Identify which cell holds the provided text, then report its [X, Y] central coordinate. 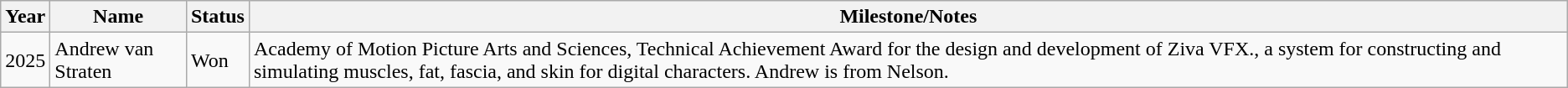
Andrew van Straten [119, 60]
Year [25, 17]
2025 [25, 60]
Milestone/Notes [908, 17]
Name [119, 17]
Status [218, 17]
Won [218, 60]
